Find where the given text appears and provide that cell's center as [x, y] coordinate. 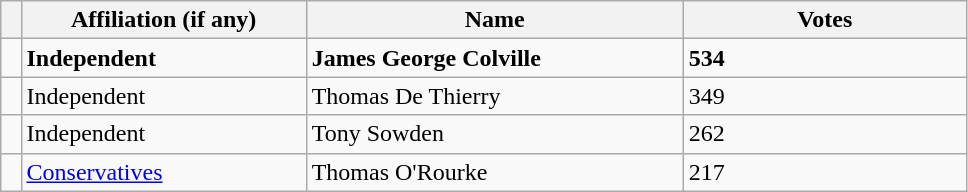
Conservatives [164, 172]
Votes [824, 20]
Name [494, 20]
534 [824, 58]
349 [824, 96]
262 [824, 134]
Affiliation (if any) [164, 20]
Tony Sowden [494, 134]
217 [824, 172]
James George Colville [494, 58]
Thomas O'Rourke [494, 172]
Thomas De Thierry [494, 96]
